Determine the (X, Y) coordinate at the center of the cell enclosing the given text.  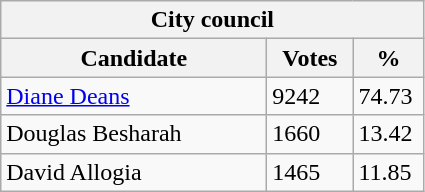
1660 (310, 134)
% (388, 58)
74.73 (388, 96)
9242 (310, 96)
David Allogia (134, 172)
13.42 (388, 134)
City council (212, 20)
Diane Deans (134, 96)
Candidate (134, 58)
11.85 (388, 172)
Votes (310, 58)
1465 (310, 172)
Douglas Besharah (134, 134)
